Determine the (X, Y) coordinate at the center of the cell enclosing the given text.  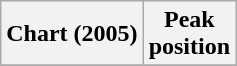
Chart (2005) (72, 34)
Peak position (189, 34)
